Scan for the cell matching the given text and deliver its [X, Y] coordinate at center. 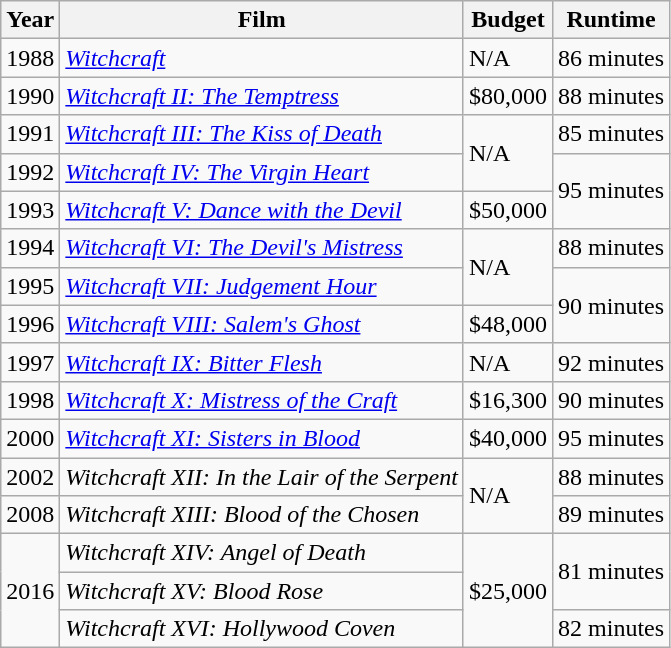
Witchcraft XV: Blood Rose [262, 591]
1993 [30, 210]
Budget [508, 20]
Film [262, 20]
Witchcraft [262, 58]
1991 [30, 134]
Witchcraft XIV: Angel of Death [262, 553]
86 minutes [612, 58]
1998 [30, 400]
Witchcraft V: Dance with the Devil [262, 210]
$48,000 [508, 324]
1994 [30, 248]
Witchcraft VI: The Devil's Mistress [262, 248]
81 minutes [612, 572]
Witchcraft XI: Sisters in Blood [262, 438]
2016 [30, 591]
Witchcraft IV: The Virgin Heart [262, 172]
Witchcraft VIII: Salem's Ghost [262, 324]
1992 [30, 172]
92 minutes [612, 362]
2002 [30, 477]
Runtime [612, 20]
Year [30, 20]
2000 [30, 438]
1995 [30, 286]
1997 [30, 362]
Witchcraft IX: Bitter Flesh [262, 362]
Witchcraft VII: Judgement Hour [262, 286]
Witchcraft XVI: Hollywood Coven [262, 629]
Witchcraft XII: In the Lair of the Serpent [262, 477]
82 minutes [612, 629]
1988 [30, 58]
Witchcraft III: The Kiss of Death [262, 134]
$40,000 [508, 438]
1990 [30, 96]
$25,000 [508, 591]
$50,000 [508, 210]
Witchcraft X: Mistress of the Craft [262, 400]
85 minutes [612, 134]
89 minutes [612, 515]
Witchcraft II: The Temptress [262, 96]
1996 [30, 324]
$80,000 [508, 96]
$16,300 [508, 400]
2008 [30, 515]
Witchcraft XIII: Blood of the Chosen [262, 515]
